Locate the cell with the specified text and output its [X, Y] center coordinate. 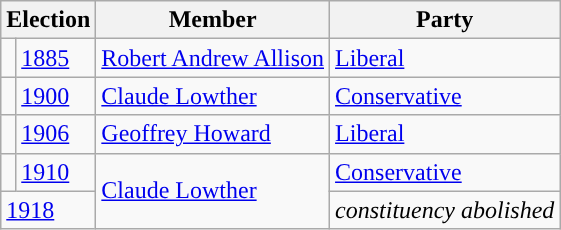
Member [213, 20]
constituency abolished [445, 210]
Election [48, 20]
1885 [56, 58]
1906 [56, 134]
1910 [56, 172]
Robert Andrew Allison [213, 58]
Geoffrey Howard [213, 134]
1918 [48, 210]
1900 [56, 96]
Party [445, 20]
